Scan for the cell matching the given text and deliver its [x, y] coordinate at center. 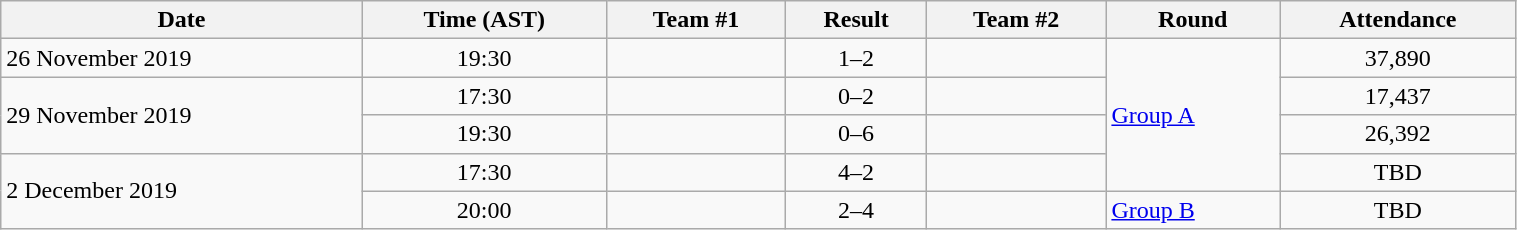
Team #1 [696, 20]
Result [856, 20]
20:00 [484, 210]
Time (AST) [484, 20]
0–6 [856, 134]
29 November 2019 [182, 115]
Group A [1193, 115]
26,392 [1398, 134]
Date [182, 20]
Team #2 [1016, 20]
4–2 [856, 172]
Attendance [1398, 20]
Group B [1193, 210]
2 December 2019 [182, 191]
1–2 [856, 58]
17,437 [1398, 96]
26 November 2019 [182, 58]
37,890 [1398, 58]
2–4 [856, 210]
Round [1193, 20]
0–2 [856, 96]
